Provide the (x, y) coordinate of the cell's center where the given text is located.  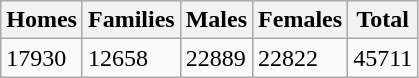
17930 (42, 58)
45711 (383, 58)
22889 (216, 58)
Males (216, 20)
22822 (300, 58)
Families (131, 20)
Homes (42, 20)
Females (300, 20)
12658 (131, 58)
Total (383, 20)
